Search for the cell housing the specified text and yield its (X, Y) center coordinate. 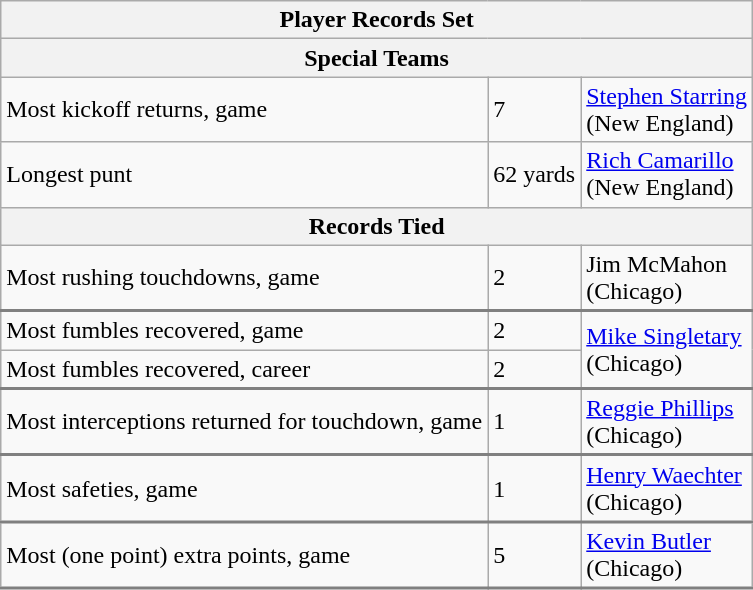
Most safeties, game (244, 488)
Stephen Starring(New England) (667, 110)
5 (534, 556)
Most fumbles recovered, career (244, 370)
Most kickoff returns, game (244, 110)
Records Tied (377, 226)
Most rushing touchdowns, game (244, 278)
Most fumbles recovered, game (244, 330)
62 yards (534, 174)
Longest punt (244, 174)
7 (534, 110)
Mike Singletary(Chicago) (667, 350)
Player Records Set (377, 20)
Kevin Butler(Chicago) (667, 556)
Jim McMahon(Chicago) (667, 278)
Most (one point) extra points, game (244, 556)
Rich Camarillo(New England) (667, 174)
Reggie Phillips(Chicago) (667, 422)
Most interceptions returned for touchdown, game (244, 422)
Henry Waechter(Chicago) (667, 488)
Special Teams (377, 58)
